Find where the given text appears and provide that cell's center as [X, Y] coordinate. 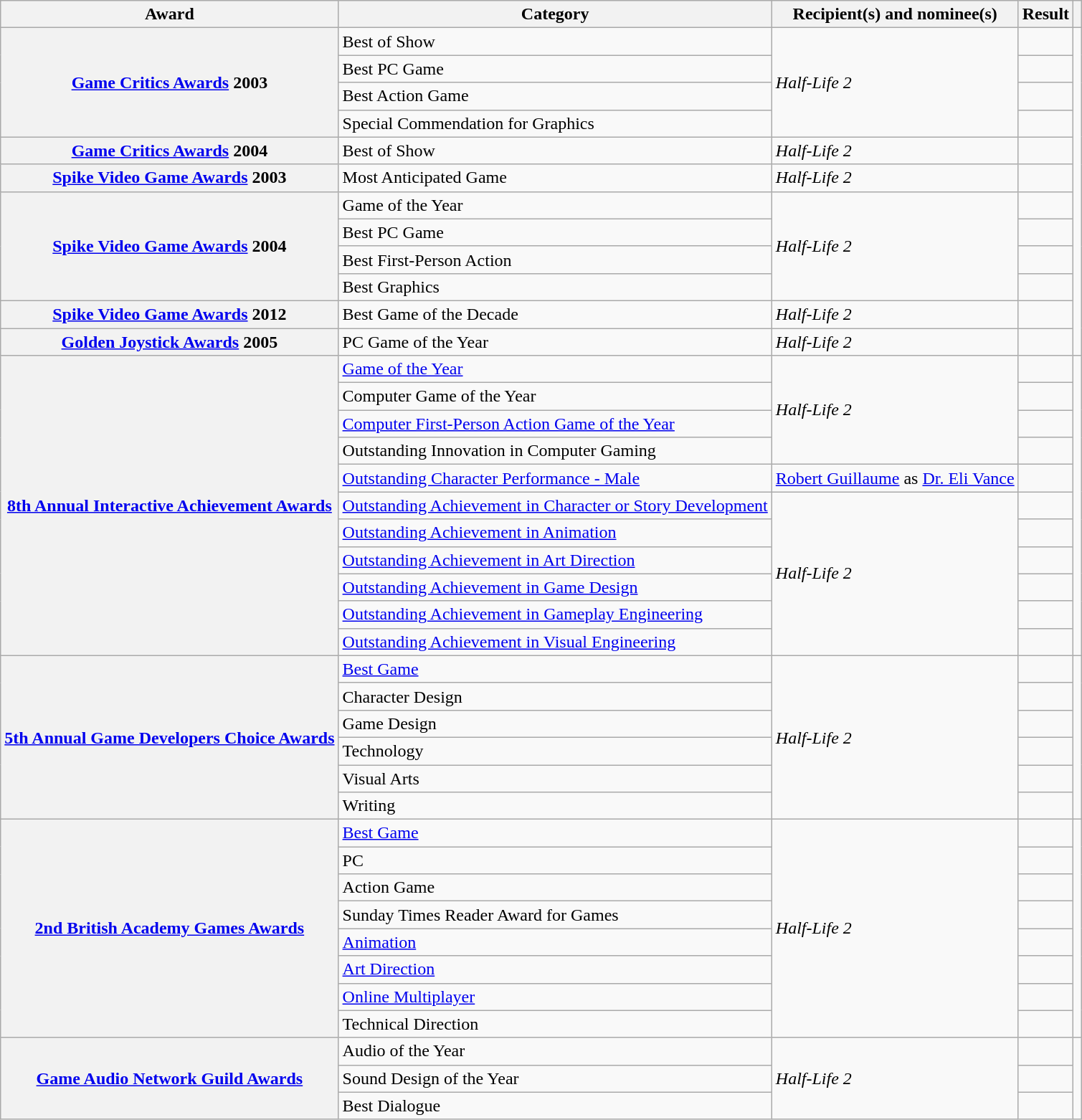
Outstanding Achievement in Game Design [555, 587]
Animation [555, 942]
Art Direction [555, 969]
Result [1045, 14]
Outstanding Achievement in Art Direction [555, 560]
Category [555, 14]
Best Action Game [555, 96]
Writing [555, 806]
Game Design [555, 723]
Computer Game of the Year [555, 397]
Best First-Person Action [555, 260]
Outstanding Innovation in Computer Gaming [555, 451]
Character Design [555, 696]
Game Critics Awards 2004 [169, 151]
2nd British Academy Games Awards [169, 929]
PC [555, 860]
Best Dialogue [555, 1106]
Best Game of the Decade [555, 314]
Visual Arts [555, 778]
Outstanding Character Performance - Male [555, 478]
Golden Joystick Awards 2005 [169, 342]
Special Commendation for Graphics [555, 123]
Audio of the Year [555, 1051]
Technology [555, 751]
Sunday Times Reader Award for Games [555, 915]
Outstanding Achievement in Animation [555, 533]
5th Annual Game Developers Choice Awards [169, 737]
8th Annual Interactive Achievement Awards [169, 506]
Game Critics Awards 2003 [169, 82]
Outstanding Achievement in Gameplay Engineering [555, 614]
Sound Design of the Year [555, 1078]
Spike Video Game Awards 2012 [169, 314]
Game Audio Network Guild Awards [169, 1078]
Computer First-Person Action Game of the Year [555, 424]
Outstanding Achievement in Visual Engineering [555, 642]
PC Game of the Year [555, 342]
Outstanding Achievement in Character or Story Development [555, 506]
Recipient(s) and nominee(s) [895, 14]
Action Game [555, 888]
Technical Direction [555, 1024]
Spike Video Game Awards 2003 [169, 178]
Best Graphics [555, 287]
Most Anticipated Game [555, 178]
Spike Video Game Awards 2004 [169, 246]
Award [169, 14]
Robert Guillaume as Dr. Eli Vance [895, 478]
Online Multiplayer [555, 997]
